Capture the cell that displays the provided text and extract its (x, y) central coordinate. 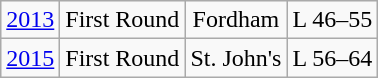
Fordham (236, 20)
2015 (30, 58)
L 46–55 (332, 20)
St. John's (236, 58)
2013 (30, 20)
L 56–64 (332, 58)
